Output the [X, Y] coordinate of the center of the cell containing the given text.  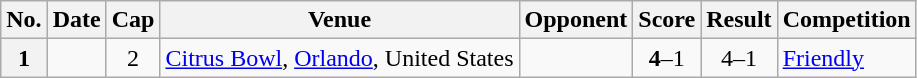
Venue [340, 20]
2 [133, 58]
Cap [133, 20]
Citrus Bowl, Orlando, United States [340, 58]
Result [739, 20]
Score [667, 20]
Friendly [846, 58]
Opponent [576, 20]
No. [24, 20]
1 [24, 58]
Date [76, 20]
Competition [846, 20]
